Scan for the cell matching the given text and deliver its [X, Y] coordinate at center. 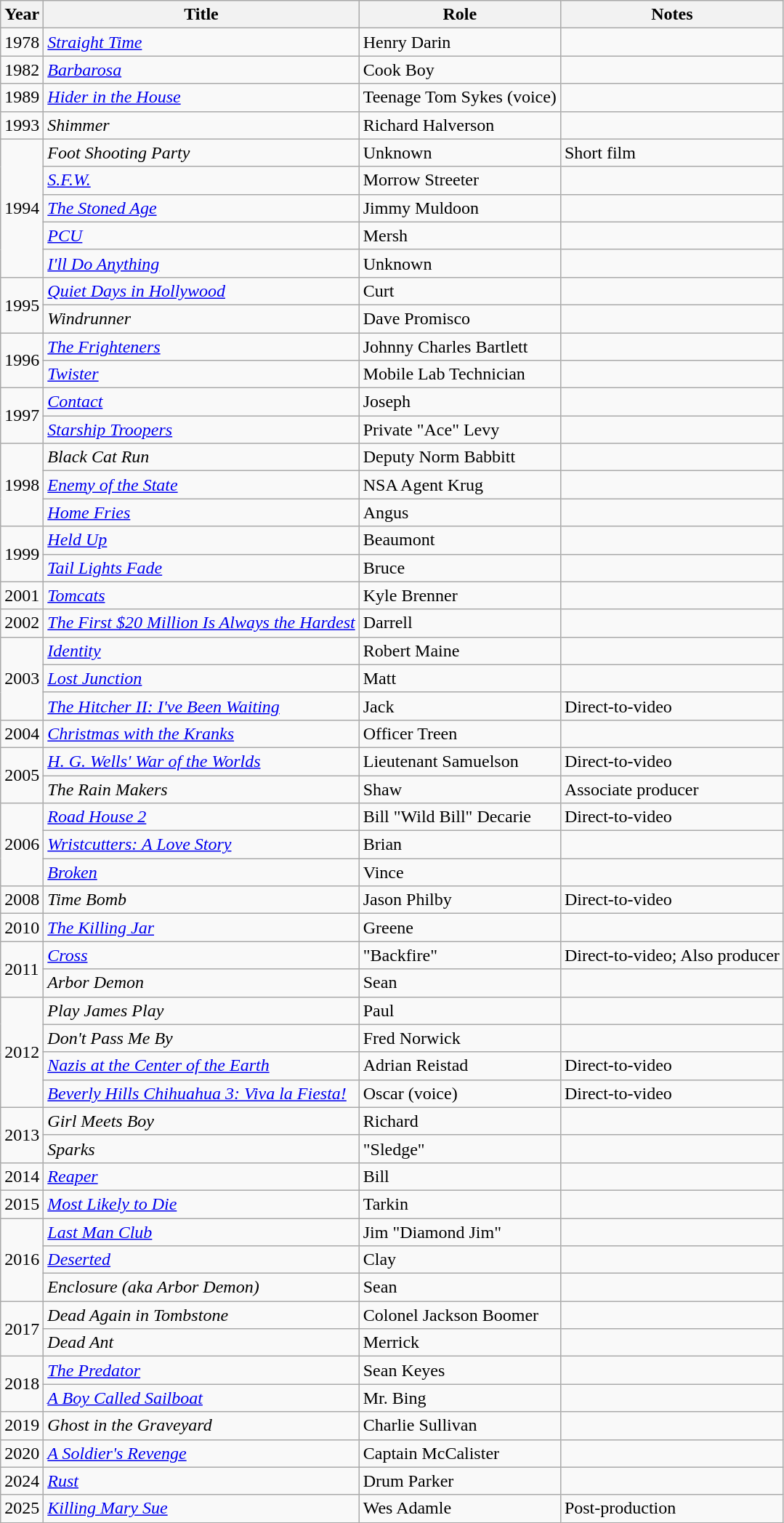
Richard [459, 1121]
2003 [22, 678]
Time Bomb [201, 900]
Foot Shooting Party [201, 153]
Adrian Reistad [459, 1066]
Hider in the House [201, 97]
Twister [201, 374]
Black Cat Run [201, 457]
Short film [671, 153]
"Sledge" [459, 1149]
Title [201, 15]
2006 [22, 845]
Robert Maine [459, 651]
Cross [201, 955]
Officer Treen [459, 734]
1989 [22, 97]
Mr. Bing [459, 1398]
Richard Halverson [459, 125]
Enemy of the State [201, 485]
Jack [459, 706]
Identity [201, 651]
Beaumont [459, 540]
Bruce [459, 568]
2024 [22, 1481]
Starship Troopers [201, 430]
Jason Philby [459, 900]
Bill "Wild Bill" Decarie [459, 817]
Clay [459, 1260]
Christmas with the Kranks [201, 734]
Don't Pass Me By [201, 1038]
Shaw [459, 789]
Held Up [201, 540]
The Hitcher II: I've Been Waiting [201, 706]
1993 [22, 125]
Ghost in the Graveyard [201, 1426]
2017 [22, 1329]
2019 [22, 1426]
2025 [22, 1508]
Fred Norwick [459, 1038]
Henry Darin [459, 42]
Morrow Streeter [459, 180]
Matt [459, 678]
Quiet Days in Hollywood [201, 291]
2012 [22, 1052]
Last Man Club [201, 1232]
Barbarosa [201, 70]
I'll Do Anything [201, 263]
Most Likely to Die [201, 1204]
2001 [22, 595]
Wristcutters: A Love Story [201, 845]
Private "Ace" Levy [459, 430]
Deputy Norm Babbitt [459, 457]
Tail Lights Fade [201, 568]
Curt [459, 291]
Year [22, 15]
The Killing Jar [201, 928]
A Boy Called Sailboat [201, 1398]
The Frighteners [201, 347]
Enclosure (aka Arbor Demon) [201, 1287]
Broken [201, 872]
Post-production [671, 1508]
Direct-to-video; Also producer [671, 955]
Kyle Brenner [459, 595]
2008 [22, 900]
Bill [459, 1176]
Teenage Tom Sykes (voice) [459, 97]
Mobile Lab Technician [459, 374]
Straight Time [201, 42]
Role [459, 15]
The Stoned Age [201, 208]
Tomcats [201, 595]
1996 [22, 361]
Dead Ant [201, 1343]
2002 [22, 623]
A Soldier's Revenge [201, 1453]
Dave Promisco [459, 318]
1997 [22, 416]
Angus [459, 513]
Sean Keyes [459, 1370]
2014 [22, 1176]
2020 [22, 1453]
Notes [671, 15]
Jim "Diamond Jim" [459, 1232]
Drum Parker [459, 1481]
Sparks [201, 1149]
Johnny Charles Bartlett [459, 347]
Darrell [459, 623]
Girl Meets Boy [201, 1121]
1999 [22, 554]
Associate producer [671, 789]
Shimmer [201, 125]
The First $20 Million Is Always the Hardest [201, 623]
Vince [459, 872]
Road House 2 [201, 817]
Nazis at the Center of the Earth [201, 1066]
Dead Again in Tombstone [201, 1315]
1995 [22, 305]
Brian [459, 845]
The Predator [201, 1370]
1994 [22, 208]
Lost Junction [201, 678]
Rust [201, 1481]
Contact [201, 402]
Killing Mary Sue [201, 1508]
Merrick [459, 1343]
Charlie Sullivan [459, 1426]
Home Fries [201, 513]
2010 [22, 928]
Colonel Jackson Boomer [459, 1315]
Jimmy Muldoon [459, 208]
Deserted [201, 1260]
1998 [22, 485]
Play James Play [201, 1010]
2018 [22, 1384]
S.F.W. [201, 180]
Wes Adamle [459, 1508]
Mersh [459, 236]
Arbor Demon [201, 983]
1978 [22, 42]
Beverly Hills Chihuahua 3: Viva la Fiesta! [201, 1093]
2005 [22, 775]
"Backfire" [459, 955]
Cook Boy [459, 70]
2013 [22, 1135]
Joseph [459, 402]
Greene [459, 928]
The Rain Makers [201, 789]
H. G. Wells' War of the Worlds [201, 761]
Paul [459, 1010]
Windrunner [201, 318]
2004 [22, 734]
Oscar (voice) [459, 1093]
Captain McCalister [459, 1453]
2011 [22, 969]
PCU [201, 236]
NSA Agent Krug [459, 485]
Tarkin [459, 1204]
Reaper [201, 1176]
2015 [22, 1204]
1982 [22, 70]
2016 [22, 1260]
Lieutenant Samuelson [459, 761]
